Find where the given text appears and provide that cell's center as [X, Y] coordinate. 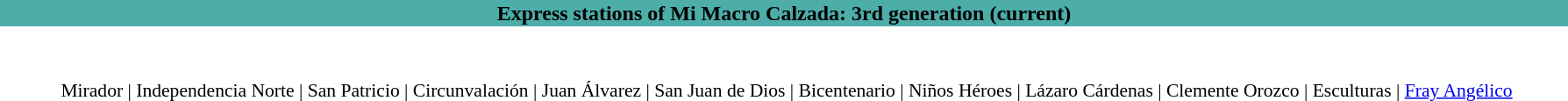
Express stations of Mi Macro Calzada: 3rd generation (current) [784, 13]
